From the cell containing the given text, extract its center point as [x, y] coordinate. 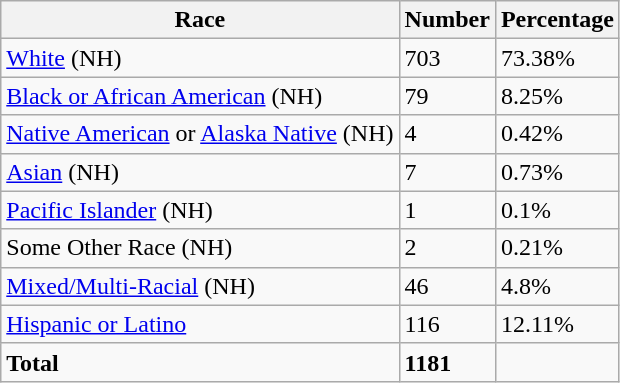
79 [447, 96]
73.38% [557, 58]
8.25% [557, 96]
Hispanic or Latino [200, 324]
Native American or Alaska Native (NH) [200, 134]
0.42% [557, 134]
Total [200, 362]
Number [447, 20]
1 [447, 210]
0.21% [557, 248]
Asian (NH) [200, 172]
Pacific Islander (NH) [200, 210]
4.8% [557, 286]
White (NH) [200, 58]
Some Other Race (NH) [200, 248]
116 [447, 324]
Mixed/Multi-Racial (NH) [200, 286]
12.11% [557, 324]
Black or African American (NH) [200, 96]
1181 [447, 362]
703 [447, 58]
Percentage [557, 20]
46 [447, 286]
7 [447, 172]
Race [200, 20]
0.73% [557, 172]
2 [447, 248]
4 [447, 134]
0.1% [557, 210]
